From the cell containing the given text, extract its center point as (x, y) coordinate. 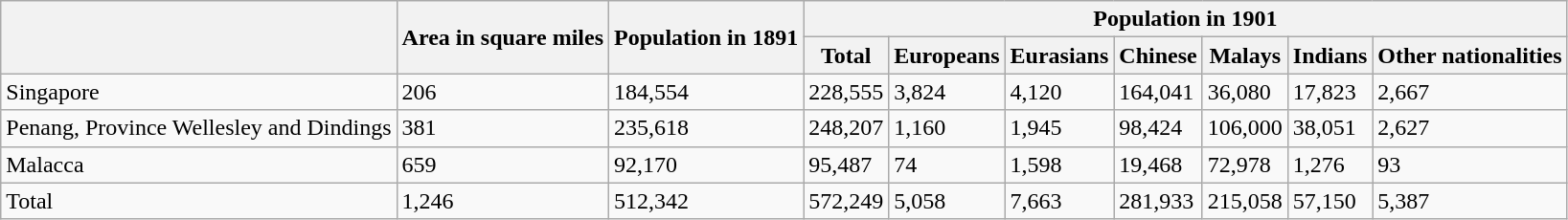
93 (1469, 165)
Other nationalities (1469, 55)
512,342 (707, 201)
4,120 (1059, 92)
228,555 (847, 92)
7,663 (1059, 201)
2,627 (1469, 128)
57,150 (1329, 201)
Malacca (199, 165)
95,487 (847, 165)
381 (503, 128)
19,468 (1158, 165)
235,618 (707, 128)
3,824 (946, 92)
248,207 (847, 128)
1,246 (503, 201)
281,933 (1158, 201)
572,249 (847, 201)
1,160 (946, 128)
5,058 (946, 201)
5,387 (1469, 201)
92,170 (707, 165)
72,978 (1245, 165)
Singapore (199, 92)
98,424 (1158, 128)
Indians (1329, 55)
Area in square miles (503, 37)
Eurasians (1059, 55)
1,276 (1329, 165)
Europeans (946, 55)
Malays (1245, 55)
659 (503, 165)
106,000 (1245, 128)
1,945 (1059, 128)
Penang, Province Wellesley and Dindings (199, 128)
184,554 (707, 92)
215,058 (1245, 201)
206 (503, 92)
Population in 1891 (707, 37)
1,598 (1059, 165)
38,051 (1329, 128)
17,823 (1329, 92)
Chinese (1158, 55)
2,667 (1469, 92)
36,080 (1245, 92)
164,041 (1158, 92)
Population in 1901 (1186, 19)
74 (946, 165)
